Provide the [X, Y] coordinate of the cell's center where the given text is located.  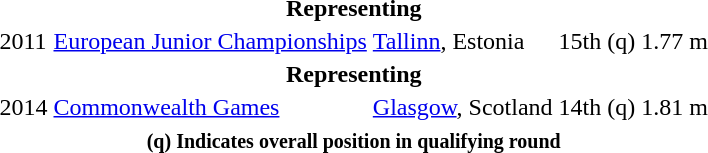
15th (q) [597, 41]
14th (q) [597, 107]
Commonwealth Games [210, 107]
Glasgow, Scotland [462, 107]
Tallinn, Estonia [462, 41]
European Junior Championships [210, 41]
